Output the (X, Y) coordinate of the center of the cell containing the given text.  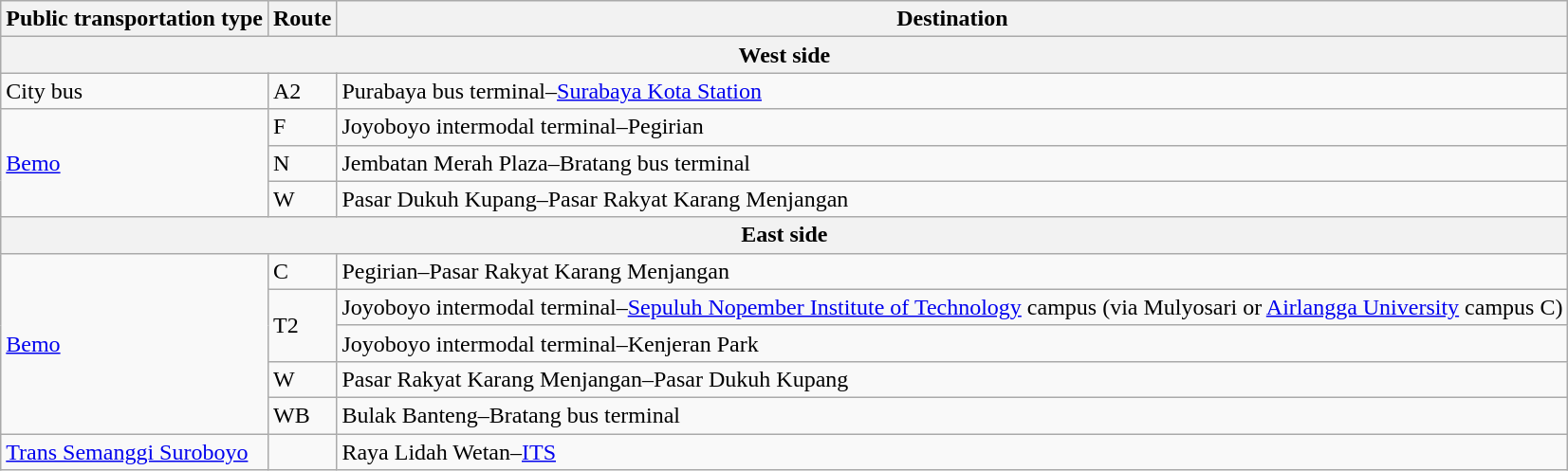
A2 (302, 91)
East side (784, 235)
Purabaya bus terminal–Surabaya Kota Station (952, 91)
Public transportation type (135, 19)
Joyoboyo intermodal terminal–Pegirian (952, 127)
Pasar Dukuh Kupang–Pasar Rakyat Karang Menjangan (952, 199)
Pegirian–Pasar Rakyat Karang Menjangan (952, 271)
Trans Semanggi Suroboyo (135, 452)
WB (302, 415)
C (302, 271)
Joyoboyo intermodal terminal–Kenjeran Park (952, 343)
Joyoboyo intermodal terminal–Sepuluh Nopember Institute of Technology campus (via Mulyosari or Airlangga University campus C) (952, 307)
N (302, 163)
Bulak Banteng–Bratang bus terminal (952, 415)
West side (784, 55)
City bus (135, 91)
F (302, 127)
T2 (302, 325)
Pasar Rakyat Karang Menjangan–Pasar Dukuh Kupang (952, 379)
Raya Lidah Wetan–ITS (952, 452)
Destination (952, 19)
Route (302, 19)
Jembatan Merah Plaza–Bratang bus terminal (952, 163)
